Return [X, Y] of the center of cell containing provided text 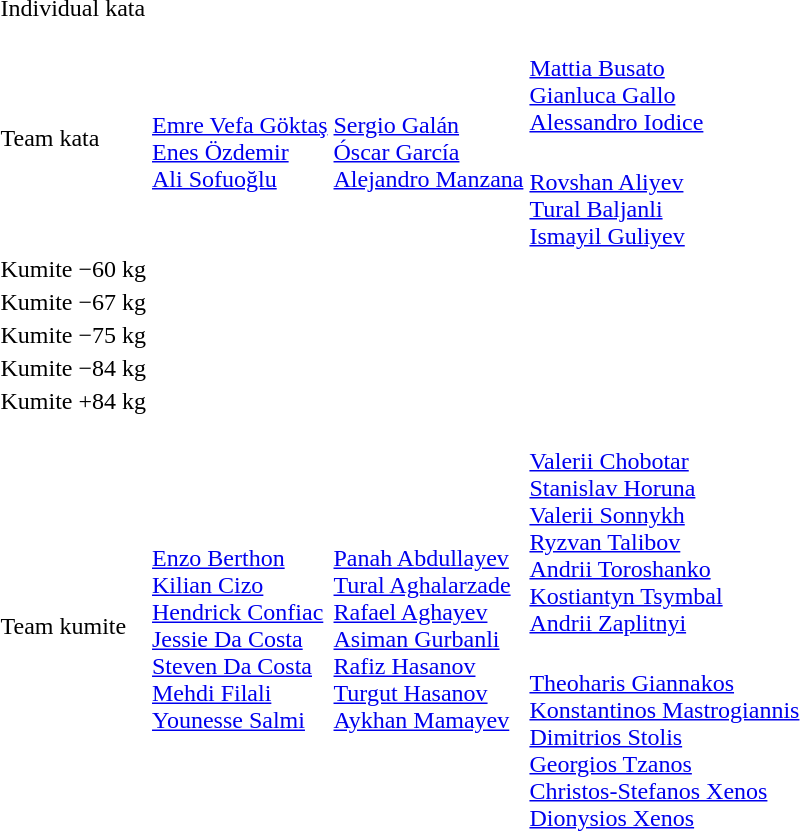
Emre Vefa GöktaşEnes ÖzdemirAli Sofuoğlu [240, 138]
Sergio GalánÓscar GarcíaAlejandro Manzana [428, 138]
